Return (X, Y) of the center of cell containing provided text 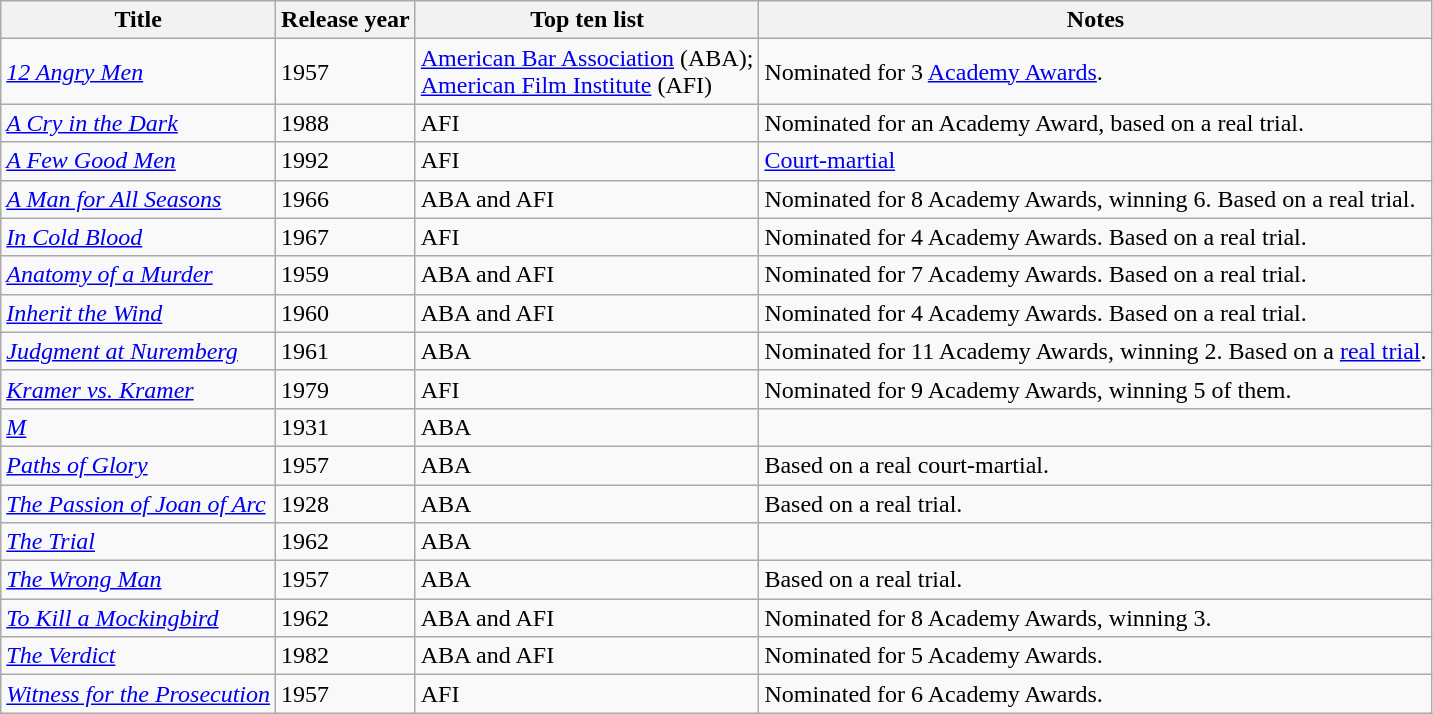
Nominated for an Academy Award, based on a real trial. (1096, 123)
A Few Good Men (138, 161)
1967 (346, 237)
Witness for the Prosecution (138, 694)
Nominated for 3 Academy Awards. (1096, 72)
Release year (346, 20)
A Cry in the Dark (138, 123)
Court-martial (1096, 161)
1931 (346, 427)
Inherit the Wind (138, 313)
1988 (346, 123)
American Bar Association (ABA);American Film Institute (AFI) (587, 72)
Kramer vs. Kramer (138, 389)
Nominated for 5 Academy Awards. (1096, 656)
Nominated for 11 Academy Awards, winning 2. Based on a real trial. (1096, 351)
Nominated for 8 Academy Awards, winning 3. (1096, 618)
The Wrong Man (138, 580)
In Cold Blood (138, 237)
Top ten list (587, 20)
12 Angry Men (138, 72)
1928 (346, 503)
1979 (346, 389)
Anatomy of a Murder (138, 275)
1982 (346, 656)
Title (138, 20)
Nominated for 6 Academy Awards. (1096, 694)
M (138, 427)
The Verdict (138, 656)
Paths of Glory (138, 465)
Based on a real court-martial. (1096, 465)
Notes (1096, 20)
1992 (346, 161)
To Kill a Mockingbird (138, 618)
Nominated for 7 Academy Awards. Based on a real trial. (1096, 275)
1960 (346, 313)
Judgment at Nuremberg (138, 351)
1961 (346, 351)
A Man for All Seasons (138, 199)
Nominated for 8 Academy Awards, winning 6. Based on a real trial. (1096, 199)
1966 (346, 199)
The Trial (138, 542)
1959 (346, 275)
Nominated for 9 Academy Awards, winning 5 of them. (1096, 389)
The Passion of Joan of Arc (138, 503)
